Scan for the cell matching the given text and deliver its [X, Y] coordinate at center. 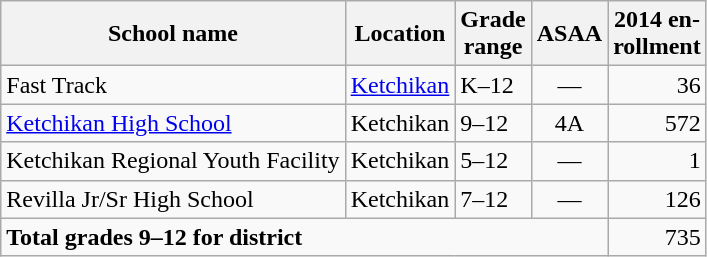
4A [569, 123]
Revilla Jr/Sr High School [173, 199]
K–12 [493, 85]
735 [658, 237]
Ketchikan High School [173, 123]
School name [173, 34]
36 [658, 85]
Fast Track [173, 85]
572 [658, 123]
1 [658, 161]
7–12 [493, 199]
Graderange [493, 34]
Total grades 9–12 for district [304, 237]
9–12 [493, 123]
Ketchikan Regional Youth Facility [173, 161]
5–12 [493, 161]
ASAA [569, 34]
2014 en-rollment [658, 34]
126 [658, 199]
Location [400, 34]
